Detect which cell encompasses the target text, then output its [X, Y] center coordinate. 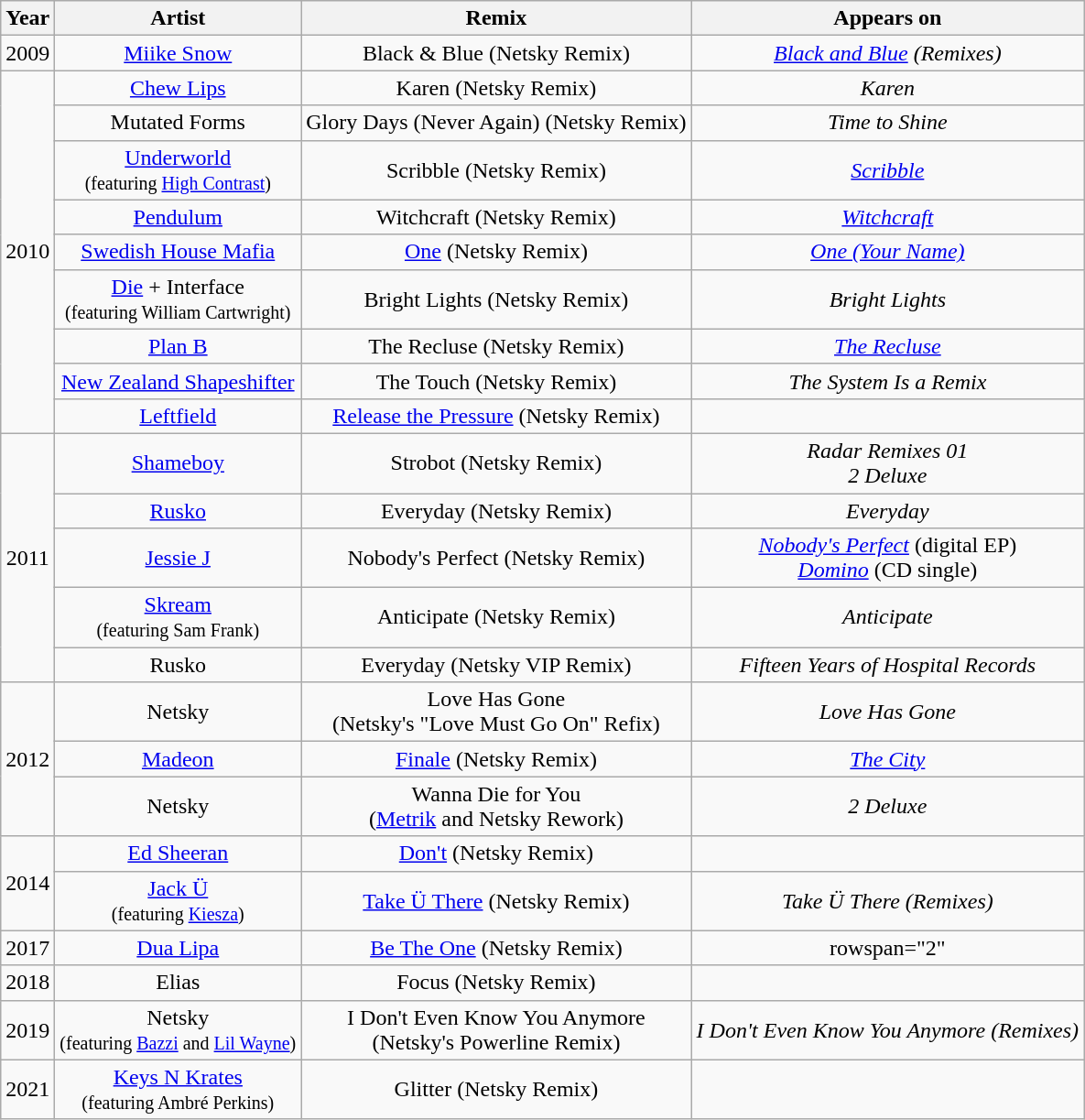
One (Netsky Remix) [496, 252]
The Recluse (Netsky Remix) [496, 346]
Appears on [888, 18]
One (Your Name) [888, 252]
Everyday (Netsky VIP Remix) [496, 665]
Take Ü There (Remixes) [888, 901]
I Don't Even Know You Anymore (Netsky's Powerline Remix) [496, 1029]
The Touch (Netsky Remix) [496, 381]
Nobody's Perfect (Netsky Remix) [496, 559]
Netsky (featuring Bazzi and Lil Wayne) [178, 1029]
rowspan="2" [888, 948]
Shameboy [178, 463]
Glitter (Netsky Remix) [496, 1090]
2 Deluxe [888, 806]
Chew Lips [178, 88]
Ed Sheeran [178, 854]
Take Ü There (Netsky Remix) [496, 901]
Scribble [888, 170]
Remix [496, 18]
2018 [27, 983]
2014 [27, 883]
Wanna Die for You(Metrik and Netsky Rework) [496, 806]
2011 [27, 557]
Bright Lights (Netsky Remix) [496, 299]
2017 [27, 948]
Fifteen Years of Hospital Records [888, 665]
Focus (Netsky Remix) [496, 983]
Artist [178, 18]
Keys N Krates (featuring Ambré Perkins) [178, 1090]
Witchcraft (Netsky Remix) [496, 217]
Time to Shine [888, 123]
Karen [888, 88]
Nobody's Perfect (digital EP)Domino (CD single) [888, 559]
Bright Lights [888, 299]
2009 [27, 53]
Don't (Netsky Remix) [496, 854]
Underworld(featuring High Contrast) [178, 170]
Die + Interface(featuring William Cartwright) [178, 299]
2012 [27, 759]
2010 [27, 253]
Glory Days (Never Again) (Netsky Remix) [496, 123]
Finale (Netsky Remix) [496, 759]
Dua Lipa [178, 948]
Swedish House Mafia [178, 252]
Leftfield [178, 416]
Everyday (Netsky Remix) [496, 510]
The System Is a Remix [888, 381]
Love Has Gone(Netsky's "Love Must Go On" Refix) [496, 712]
Jessie J [178, 559]
The Recluse [888, 346]
Witchcraft [888, 217]
Scribble (Netsky Remix) [496, 170]
Black & Blue (Netsky Remix) [496, 53]
Anticipate [888, 617]
Karen (Netsky Remix) [496, 88]
Year [27, 18]
Skream(featuring Sam Frank) [178, 617]
Be The One (Netsky Remix) [496, 948]
2019 [27, 1029]
New Zealand Shapeshifter [178, 381]
Black and Blue (Remixes) [888, 53]
Mutated Forms [178, 123]
I Don't Even Know You Anymore (Remixes) [888, 1029]
2021 [27, 1090]
Jack Ü (featuring Kiesza) [178, 901]
Strobot (Netsky Remix) [496, 463]
Love Has Gone [888, 712]
Elias [178, 983]
Miike Snow [178, 53]
Pendulum [178, 217]
Anticipate (Netsky Remix) [496, 617]
Everyday [888, 510]
The City [888, 759]
Radar Remixes 012 Deluxe [888, 463]
Plan B [178, 346]
Release the Pressure (Netsky Remix) [496, 416]
Madeon [178, 759]
